Scan for the cell matching the given text and deliver its [X, Y] coordinate at center. 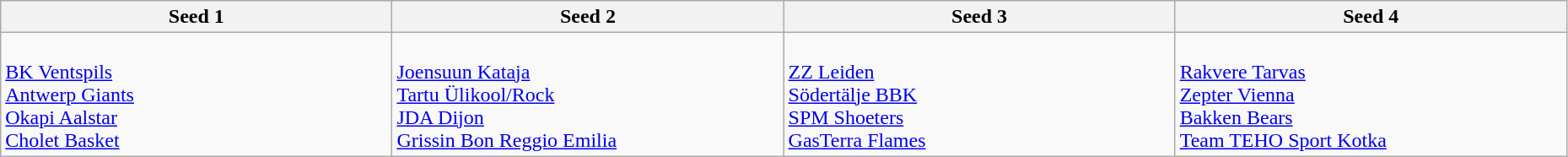
Seed 3 [979, 17]
BK Ventspils Antwerp Giants Okapi Aalstar Cholet Basket [197, 95]
Seed 4 [1371, 17]
Seed 1 [197, 17]
Seed 2 [588, 17]
ZZ Leiden Södertälje BBK SPM Shoeters GasTerra Flames [979, 95]
Joensuun Kataja Tartu Ülikool/Rock JDA Dijon Grissin Bon Reggio Emilia [588, 95]
Rakvere Tarvas Zepter Vienna Bakken Bears Team TEHO Sport Kotka [1371, 95]
